For the text-containing cell, return its midpoint in [x, y] coordinate format. 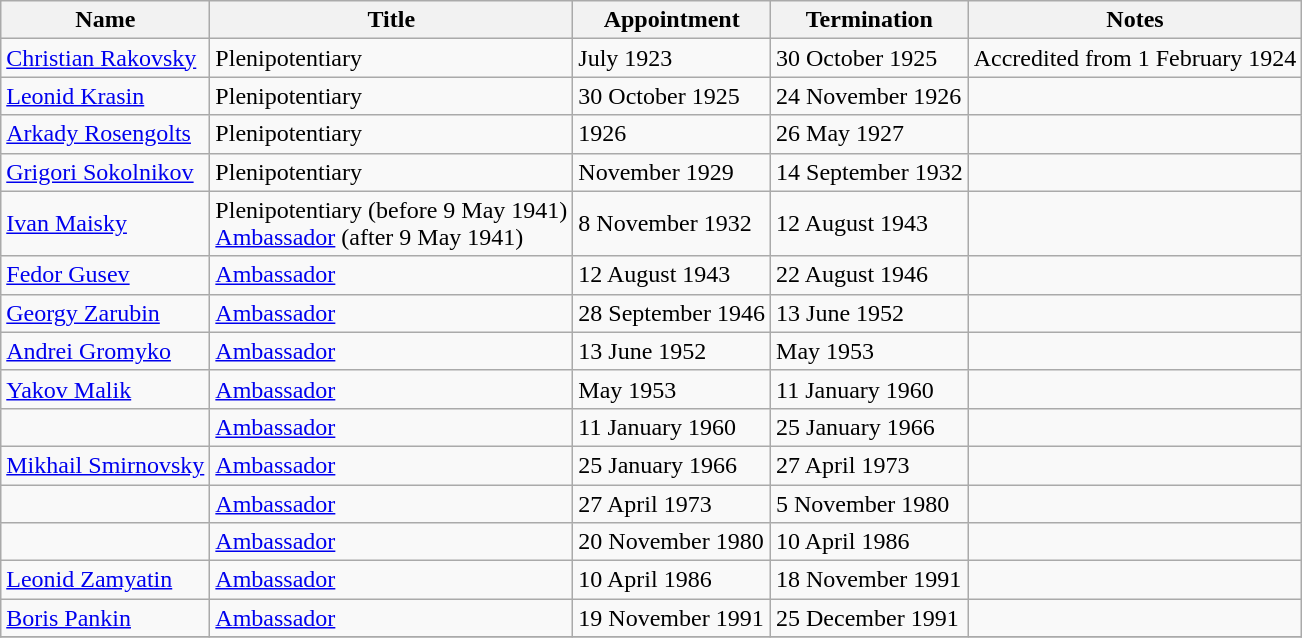
Georgy Zarubin [106, 313]
20 November 1980 [672, 542]
24 November 1926 [870, 96]
28 September 1946 [672, 313]
Boris Pankin [106, 618]
Name [106, 20]
Leonid Zamyatin [106, 580]
22 August 1946 [870, 275]
July 1923 [672, 58]
Plenipotentiary (before 9 May 1941)Ambassador (after 9 May 1941) [392, 224]
Termination [870, 20]
Fedor Gusev [106, 275]
14 September 1932 [870, 172]
Leonid Krasin [106, 96]
1926 [672, 134]
5 November 1980 [870, 503]
Arkady Rosengolts [106, 134]
Ivan Maisky [106, 224]
Yakov Malik [106, 389]
November 1929 [672, 172]
Title [392, 20]
Accredited from 1 February 1924 [1135, 58]
18 November 1991 [870, 580]
25 December 1991 [870, 618]
Grigori Sokolnikov [106, 172]
Appointment [672, 20]
Notes [1135, 20]
Mikhail Smirnovsky [106, 465]
8 November 1932 [672, 224]
Christian Rakovsky [106, 58]
19 November 1991 [672, 618]
Andrei Gromyko [106, 351]
26 May 1927 [870, 134]
